Search for the cell housing the specified text and yield its [x, y] center coordinate. 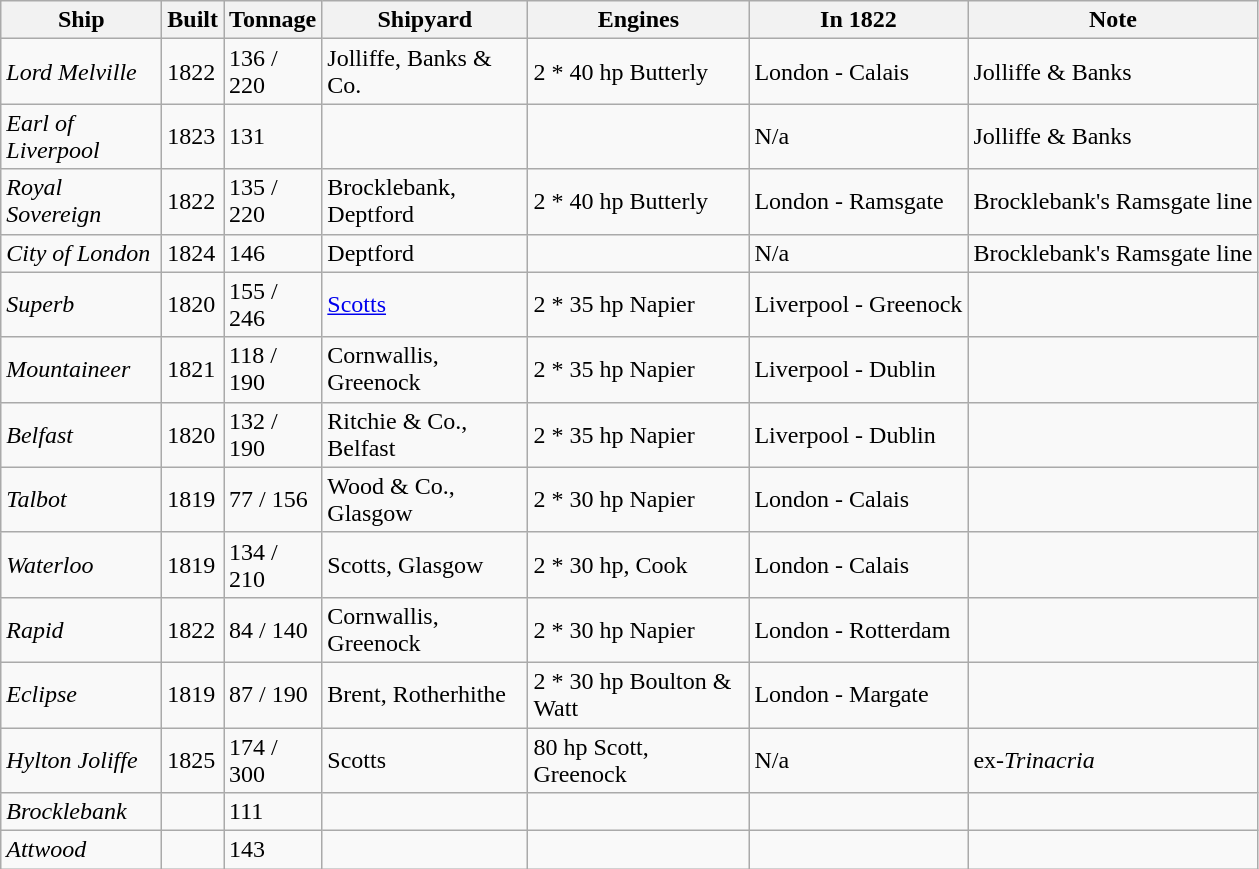
Rapid [82, 630]
Wood & Co., Glasgow [425, 500]
Belfast [82, 434]
Jolliffe, Banks & Co. [425, 72]
143 [273, 850]
Note [1113, 20]
Earl of Liverpool [82, 136]
2 * 30 hp, Cook [638, 564]
Liverpool - Greenock [858, 304]
Brocklebank, Deptford [425, 202]
In 1822 [858, 20]
131 [273, 136]
Eclipse [82, 694]
146 [273, 253]
Built [193, 20]
134 / 210 [273, 564]
136 / 220 [273, 72]
1825 [193, 760]
Lord Melville [82, 72]
Hylton Joliffe [82, 760]
Royal Sovereign [82, 202]
118 / 190 [273, 370]
77 / 156 [273, 500]
London - Ramsgate [858, 202]
155 / 246 [273, 304]
Superb [82, 304]
Mountaineer [82, 370]
Shipyard [425, 20]
174 / 300 [273, 760]
84 / 140 [273, 630]
Deptford [425, 253]
132 / 190 [273, 434]
Waterloo [82, 564]
Scotts, Glasgow [425, 564]
1823 [193, 136]
Ship [82, 20]
1821 [193, 370]
Tonnage [273, 20]
2 * 30 hp Boulton & Watt [638, 694]
87 / 190 [273, 694]
Brocklebank [82, 812]
London - Rotterdam [858, 630]
Talbot [82, 500]
London - Margate [858, 694]
135 / 220 [273, 202]
Ritchie & Co., Belfast [425, 434]
City of London [82, 253]
1824 [193, 253]
Attwood [82, 850]
80 hp Scott, Greenock [638, 760]
Brent, Rotherhithe [425, 694]
ex-Trinacria [1113, 760]
111 [273, 812]
Engines [638, 20]
